Output the [X, Y] coordinate of the center of the cell containing the given text.  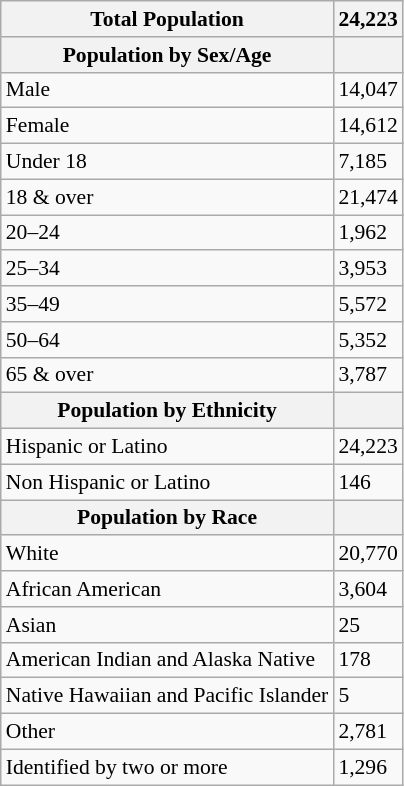
21,474 [368, 197]
1,962 [368, 233]
Identified by two or more [168, 767]
Other [168, 732]
65 & over [168, 375]
5 [368, 696]
Population by Ethnicity [168, 411]
1,296 [368, 767]
Male [168, 90]
178 [368, 660]
3,604 [368, 589]
3,953 [368, 269]
20,770 [368, 554]
Total Population [168, 19]
14,047 [368, 90]
20–24 [168, 233]
25 [368, 625]
Asian [168, 625]
Hispanic or Latino [168, 447]
Non Hispanic or Latino [168, 482]
3,787 [368, 375]
5,572 [368, 304]
Population by Race [168, 518]
146 [368, 482]
African American [168, 589]
Under 18 [168, 162]
American Indian and Alaska Native [168, 660]
White [168, 554]
25–34 [168, 269]
5,352 [368, 340]
14,612 [368, 126]
35–49 [168, 304]
7,185 [368, 162]
Female [168, 126]
2,781 [368, 732]
Native Hawaiian and Pacific Islander [168, 696]
50–64 [168, 340]
Population by Sex/Age [168, 55]
18 & over [168, 197]
